Find where the given text appears and provide that cell's center as (x, y) coordinate. 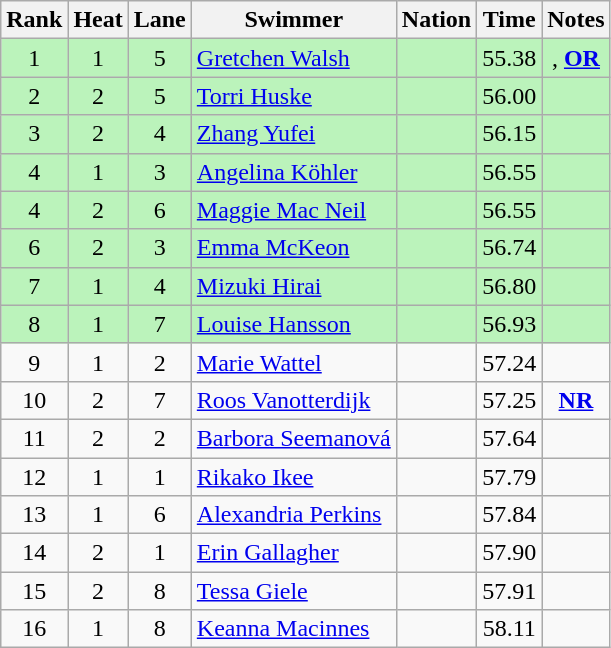
Emma McKeon (294, 248)
Heat (98, 20)
Roos Vanotterdijk (294, 400)
57.25 (510, 400)
Torri Huske (294, 96)
Louise Hansson (294, 324)
Mizuki Hirai (294, 286)
56.80 (510, 286)
Erin Gallagher (294, 553)
Rank (34, 20)
Alexandria Perkins (294, 515)
12 (34, 477)
57.84 (510, 515)
Rikako Ikee (294, 477)
55.38 (510, 58)
, OR (576, 58)
57.90 (510, 553)
Time (510, 20)
11 (34, 438)
Marie Wattel (294, 362)
16 (34, 629)
58.11 (510, 629)
14 (34, 553)
Notes (576, 20)
NR (576, 400)
57.24 (510, 362)
57.79 (510, 477)
56.15 (510, 134)
Gretchen Walsh (294, 58)
Lane (160, 20)
Angelina Köhler (294, 172)
Swimmer (294, 20)
57.91 (510, 591)
56.00 (510, 96)
Keanna Macinnes (294, 629)
15 (34, 591)
9 (34, 362)
57.64 (510, 438)
Tessa Giele (294, 591)
Maggie Mac Neil (294, 210)
Barbora Seemanová (294, 438)
10 (34, 400)
Zhang Yufei (294, 134)
56.93 (510, 324)
56.74 (510, 248)
Nation (436, 20)
13 (34, 515)
